Determine the [x, y] coordinate at the center of the cell enclosing the given text.  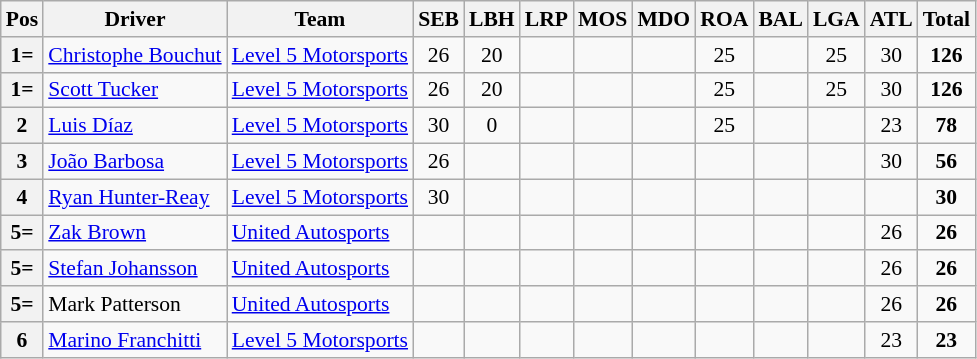
Scott Tucker [134, 90]
Total [946, 19]
4 [22, 197]
3 [22, 162]
ROA [724, 19]
6 [22, 340]
2 [22, 126]
Christophe Bouchut [134, 55]
0 [492, 126]
Mark Patterson [134, 304]
ATL [892, 19]
56 [946, 162]
LBH [492, 19]
MDO [664, 19]
Ryan Hunter-Reay [134, 197]
LRP [546, 19]
João Barbosa [134, 162]
MOS [602, 19]
Team [320, 19]
Pos [22, 19]
78 [946, 126]
Luis Díaz [134, 126]
LGA [836, 19]
Zak Brown [134, 233]
SEB [438, 19]
Marino Franchitti [134, 340]
BAL [780, 19]
Driver [134, 19]
Stefan Johansson [134, 269]
